Identify which cell holds the provided text, then report its [X, Y] central coordinate. 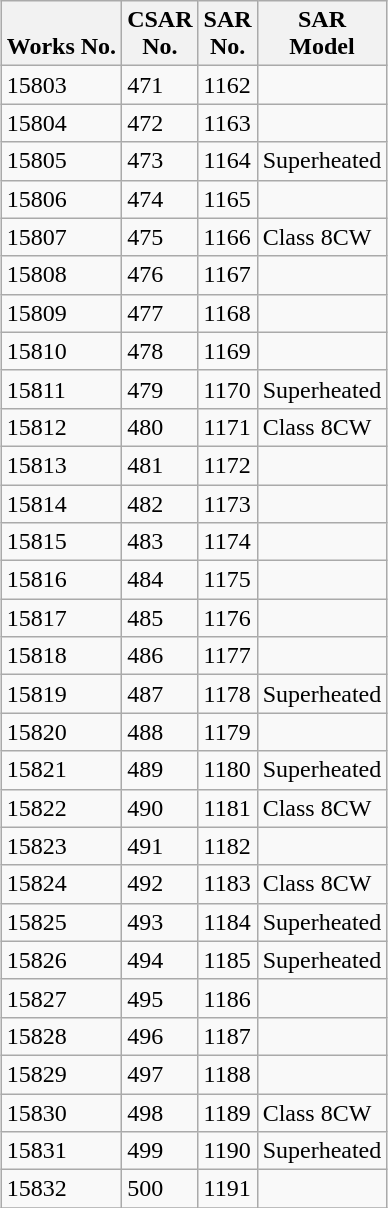
471 [160, 85]
474 [160, 199]
15816 [61, 580]
15808 [61, 275]
1188 [228, 1074]
1174 [228, 542]
15811 [61, 389]
497 [160, 1074]
473 [160, 161]
1163 [228, 123]
15821 [61, 770]
488 [160, 732]
15805 [61, 161]
498 [160, 1113]
480 [160, 427]
15818 [61, 656]
15825 [61, 922]
482 [160, 503]
1191 [228, 1189]
499 [160, 1151]
500 [160, 1189]
486 [160, 656]
SARNo. [228, 34]
1176 [228, 618]
1190 [228, 1151]
489 [160, 770]
15823 [61, 846]
1162 [228, 85]
15831 [61, 1151]
479 [160, 389]
1182 [228, 846]
1173 [228, 503]
490 [160, 808]
15820 [61, 732]
491 [160, 846]
485 [160, 618]
484 [160, 580]
15813 [61, 465]
15804 [61, 123]
15826 [61, 960]
15824 [61, 884]
15812 [61, 427]
1181 [228, 808]
1171 [228, 427]
1164 [228, 161]
483 [160, 542]
475 [160, 237]
15827 [61, 998]
1169 [228, 351]
1178 [228, 694]
15806 [61, 199]
1168 [228, 313]
1166 [228, 237]
15807 [61, 237]
15822 [61, 808]
CSARNo. [160, 34]
492 [160, 884]
472 [160, 123]
SARModel [322, 34]
1180 [228, 770]
1185 [228, 960]
493 [160, 922]
1186 [228, 998]
15832 [61, 1189]
15815 [61, 542]
15830 [61, 1113]
494 [160, 960]
495 [160, 998]
Works No. [61, 34]
15817 [61, 618]
481 [160, 465]
15814 [61, 503]
15810 [61, 351]
1170 [228, 389]
1165 [228, 199]
1172 [228, 465]
496 [160, 1036]
15803 [61, 85]
1187 [228, 1036]
487 [160, 694]
15809 [61, 313]
1175 [228, 580]
478 [160, 351]
477 [160, 313]
1184 [228, 922]
476 [160, 275]
15819 [61, 694]
1167 [228, 275]
15828 [61, 1036]
15829 [61, 1074]
1183 [228, 884]
1189 [228, 1113]
1179 [228, 732]
1177 [228, 656]
